Search for the cell housing the specified text and yield its [x, y] center coordinate. 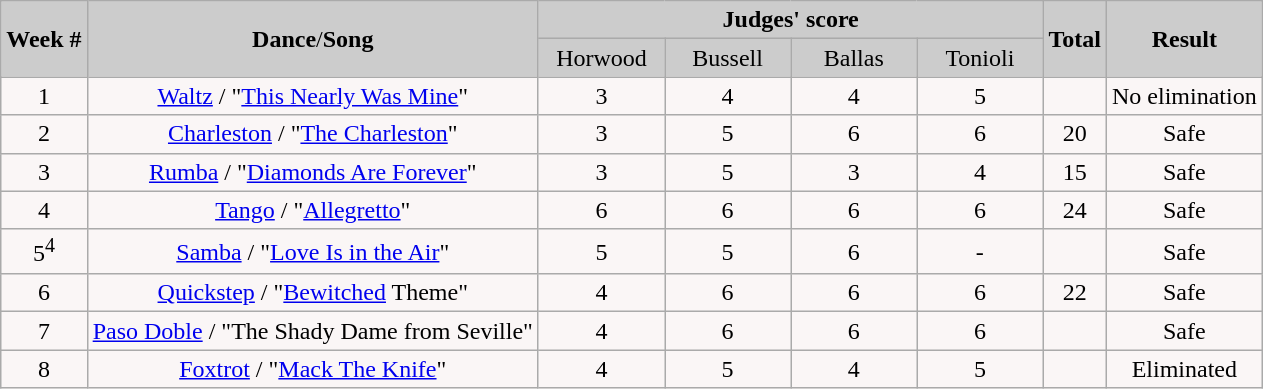
Result [1184, 39]
Samba / "Love Is in the Air" [312, 252]
2 [44, 134]
Dance/Song [312, 39]
Week # [44, 39]
15 [1075, 172]
Foxtrot / "Mack The Knife" [312, 369]
1 [44, 96]
Charleston / "The Charleston" [312, 134]
Horwood [601, 58]
Ballas [854, 58]
Tango / "Allegretto" [312, 210]
Bussell [728, 58]
22 [1075, 293]
7 [44, 331]
No elimination [1184, 96]
54 [44, 252]
8 [44, 369]
Total [1075, 39]
- [980, 252]
Waltz / "This Nearly Was Mine" [312, 96]
Rumba / "Diamonds Are Forever" [312, 172]
24 [1075, 210]
Paso Doble / "The Shady Dame from Seville" [312, 331]
Quickstep / "Bewitched Theme" [312, 293]
Tonioli [980, 58]
20 [1075, 134]
Judges' score [790, 20]
Eliminated [1184, 369]
